Detect which cell encompasses the target text, then output its (X, Y) center coordinate. 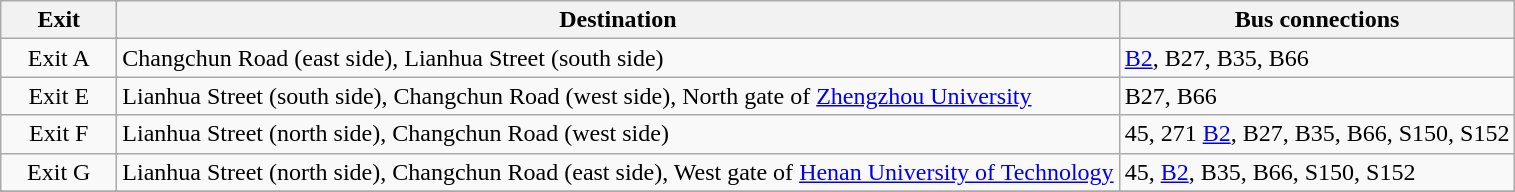
Exit G (59, 172)
Lianhua Street (north side), Changchun Road (east side), West gate of Henan University of Technology (618, 172)
45, 271 B2, B27, B35, B66, S150, S152 (1317, 134)
Bus connections (1317, 20)
Lianhua Street (north side), Changchun Road (west side) (618, 134)
Changchun Road (east side), Lianhua Street (south side) (618, 58)
Destination (618, 20)
B2, B27, B35, B66 (1317, 58)
B27, B66 (1317, 96)
45, B2, B35, B66, S150, S152 (1317, 172)
Exit F (59, 134)
Lianhua Street (south side), Changchun Road (west side), North gate of Zhengzhou University (618, 96)
Exit E (59, 96)
Exit (59, 20)
Exit A (59, 58)
